From the cell containing the given text, extract its center point as (X, Y) coordinate. 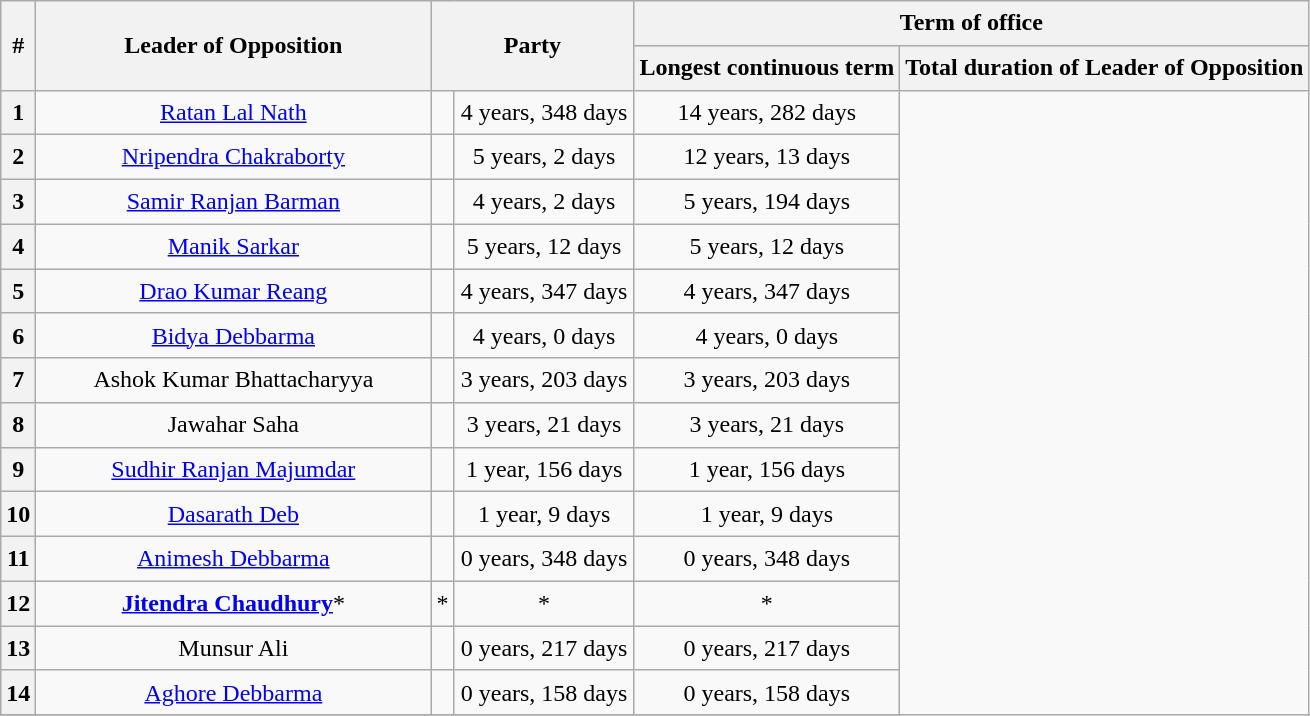
Jitendra Chaudhury* (234, 604)
11 (18, 560)
14 years, 282 days (767, 112)
2 (18, 158)
4 years, 2 days (544, 202)
5 years, 194 days (767, 202)
7 (18, 380)
12 (18, 604)
13 (18, 648)
3 (18, 202)
4 years, 348 days (544, 112)
# (18, 46)
10 (18, 514)
5 (18, 292)
Munsur Ali (234, 648)
Samir Ranjan Barman (234, 202)
Jawahar Saha (234, 426)
Sudhir Ranjan Majumdar (234, 470)
1 (18, 112)
Longest continuous term (767, 68)
14 (18, 692)
Drao Kumar Reang (234, 292)
Dasarath Deb (234, 514)
Nripendra Chakraborty (234, 158)
Party (532, 46)
12 years, 13 days (767, 158)
Animesh Debbarma (234, 560)
Aghore Debbarma (234, 692)
Ashok Kumar Bhattacharyya (234, 380)
Term of office (972, 24)
6 (18, 336)
Bidya Debbarma (234, 336)
Manik Sarkar (234, 246)
4 (18, 246)
9 (18, 470)
5 years, 2 days (544, 158)
8 (18, 426)
Total duration of Leader of Opposition (1104, 68)
Leader of Opposition (234, 46)
Ratan Lal Nath (234, 112)
